Return [X, Y] of the center of cell containing provided text 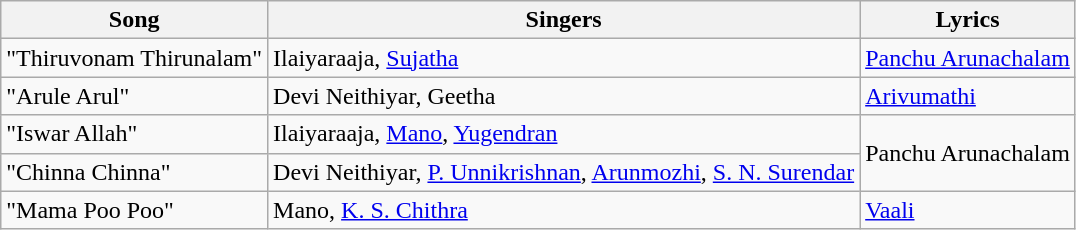
Song [134, 20]
Ilaiyaraaja, Sujatha [564, 58]
Devi Neithiyar, Geetha [564, 96]
Mano, K. S. Chithra [564, 210]
"Mama Poo Poo" [134, 210]
"Thiruvonam Thirunalam" [134, 58]
Vaali [968, 210]
"Arule Arul" [134, 96]
Lyrics [968, 20]
Ilaiyaraaja, Mano, Yugendran [564, 134]
Singers [564, 20]
Arivumathi [968, 96]
Devi Neithiyar, P. Unnikrishnan, Arunmozhi, S. N. Surendar [564, 172]
"Iswar Allah" [134, 134]
"Chinna Chinna" [134, 172]
